Output the [X, Y] coordinate of the center of the cell containing the given text.  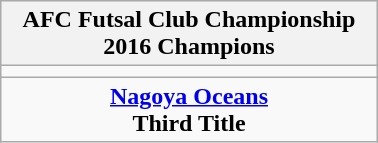
AFC Futsal Club Championship2016 Champions [189, 34]
Nagoya OceansThird Title [189, 110]
